Locate the cell with the specified text and output its (X, Y) center coordinate. 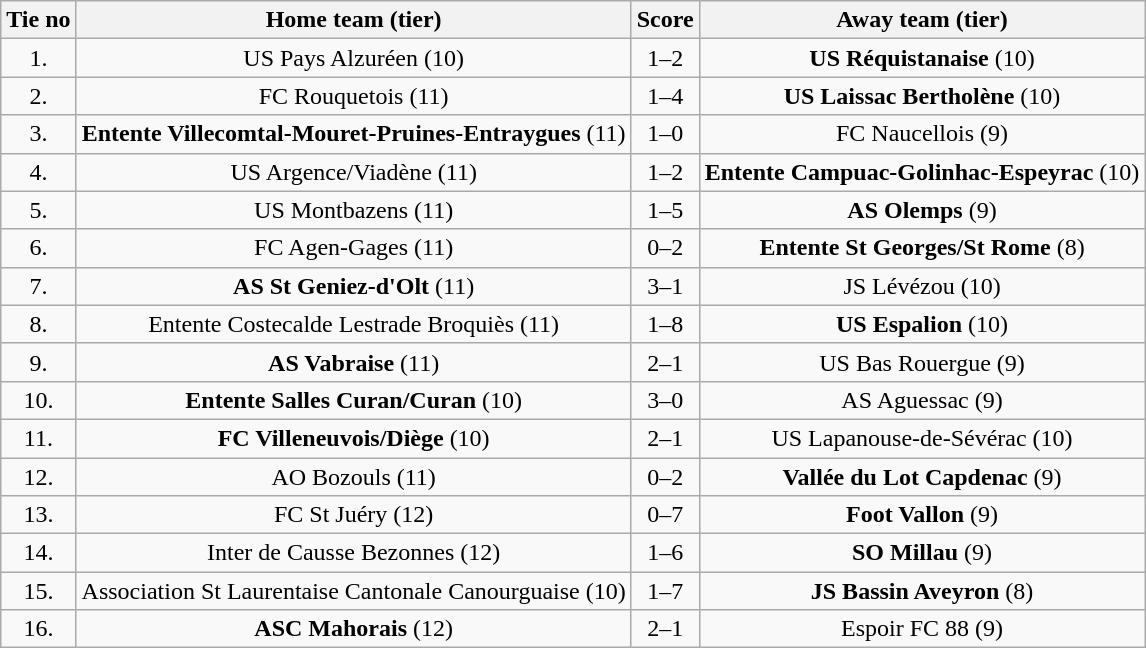
1–0 (665, 134)
US Pays Alzuréen (10) (354, 58)
Entente Salles Curan/Curan (10) (354, 400)
AO Bozouls (11) (354, 477)
JS Lévézou (10) (922, 286)
FC Naucellois (9) (922, 134)
12. (38, 477)
SO Millau (9) (922, 553)
US Montbazens (11) (354, 210)
4. (38, 172)
3–0 (665, 400)
JS Bassin Aveyron (8) (922, 591)
Inter de Causse Bezonnes (12) (354, 553)
5. (38, 210)
FC Villeneuvois/Diège (10) (354, 438)
US Lapanouse-de-Sévérac (10) (922, 438)
1–5 (665, 210)
AS Olemps (9) (922, 210)
Entente Campuac-Golinhac-Espeyrac (10) (922, 172)
AS Vabraise (11) (354, 362)
Foot Vallon (9) (922, 515)
14. (38, 553)
Score (665, 20)
Vallée du Lot Capdenac (9) (922, 477)
7. (38, 286)
1–7 (665, 591)
US Réquistanaise (10) (922, 58)
Away team (tier) (922, 20)
Tie no (38, 20)
Espoir FC 88 (9) (922, 629)
US Laissac Bertholène (10) (922, 96)
13. (38, 515)
FC Rouquetois (11) (354, 96)
Association St Laurentaise Cantonale Canourguaise (10) (354, 591)
Home team (tier) (354, 20)
1–4 (665, 96)
10. (38, 400)
Entente Villecomtal-Mouret-Pruines-Entraygues (11) (354, 134)
8. (38, 324)
US Bas Rouergue (9) (922, 362)
US Espalion (10) (922, 324)
FC St Juéry (12) (354, 515)
0–7 (665, 515)
15. (38, 591)
1. (38, 58)
1–6 (665, 553)
US Argence/Viadène (11) (354, 172)
ASC Mahorais (12) (354, 629)
3. (38, 134)
Entente Costecalde Lestrade Broquiès (11) (354, 324)
3–1 (665, 286)
Entente St Georges/St Rome (8) (922, 248)
AS St Geniez-d'Olt (11) (354, 286)
11. (38, 438)
FC Agen-Gages (11) (354, 248)
1–8 (665, 324)
16. (38, 629)
6. (38, 248)
2. (38, 96)
9. (38, 362)
AS Aguessac (9) (922, 400)
